Determine the (x, y) coordinate at the center of the cell enclosing the given text.  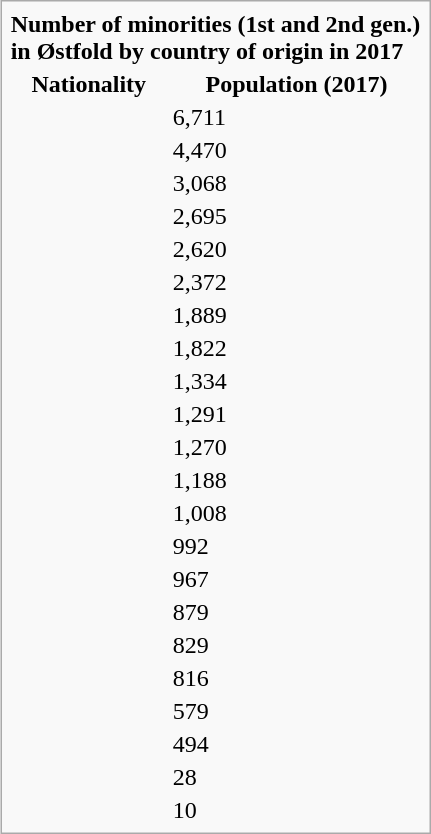
1,008 (296, 513)
2,620 (296, 249)
992 (296, 546)
2,372 (296, 282)
816 (296, 678)
6,711 (296, 117)
28 (296, 777)
967 (296, 579)
Number of minorities (1st and 2nd gen.) in Østfold by country of origin in 2017 (216, 38)
Nationality (88, 84)
3,068 (296, 183)
1,822 (296, 348)
1,188 (296, 480)
879 (296, 612)
2,695 (296, 216)
1,889 (296, 315)
494 (296, 744)
829 (296, 645)
1,334 (296, 381)
4,470 (296, 150)
Population (2017) (296, 84)
10 (296, 810)
579 (296, 711)
1,291 (296, 414)
1,270 (296, 447)
